Return [x, y] of the center of cell containing provided text 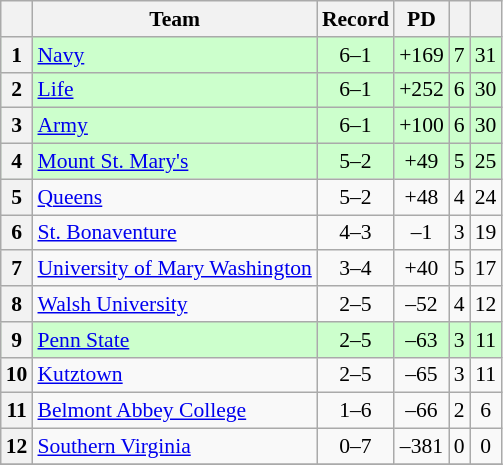
4–3 [356, 233]
PD [422, 19]
Southern Virginia [174, 447]
Kutztown [174, 375]
3–4 [356, 269]
Record [356, 19]
University of Mary Washington [174, 269]
1 [17, 55]
Walsh University [174, 304]
+40 [422, 269]
+48 [422, 197]
+169 [422, 55]
Mount St. Mary's [174, 162]
Army [174, 126]
–381 [422, 447]
1–6 [356, 411]
–1 [422, 233]
Team [174, 19]
25 [486, 162]
0–7 [356, 447]
Life [174, 90]
–65 [422, 375]
–63 [422, 340]
19 [486, 233]
–66 [422, 411]
+49 [422, 162]
Penn State [174, 340]
Navy [174, 55]
St. Bonaventure [174, 233]
17 [486, 269]
8 [17, 304]
10 [17, 375]
+252 [422, 90]
31 [486, 55]
+100 [422, 126]
Queens [174, 197]
9 [17, 340]
–52 [422, 304]
24 [486, 197]
Belmont Abbey College [174, 411]
